Extract the [x, y] coordinate from the center of the cell holding the provided text.  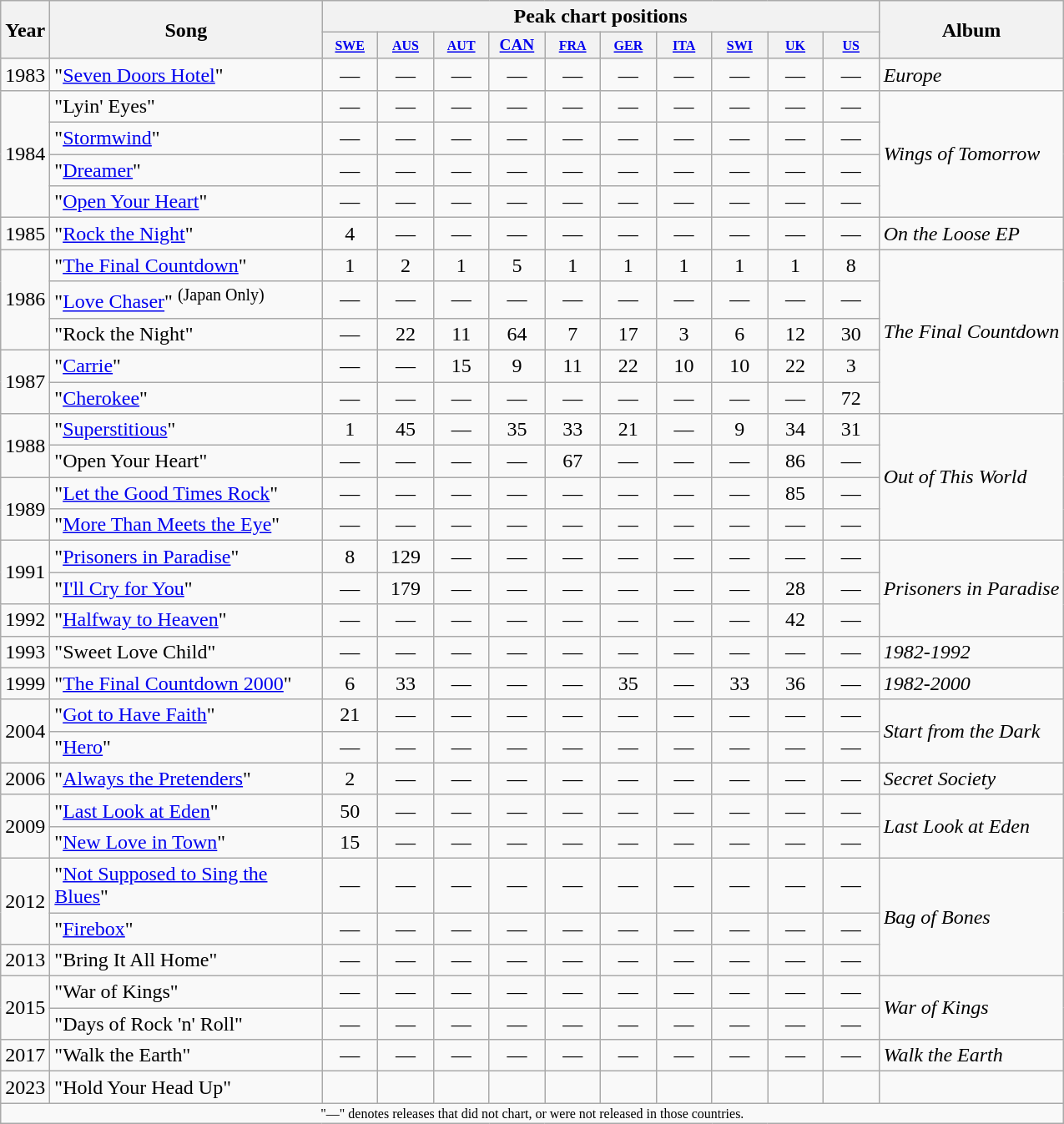
"Dreamer" [186, 170]
34 [796, 430]
Start from the Dark [971, 731]
"Carrie" [186, 366]
2012 [25, 901]
2017 [25, 1056]
1984 [25, 154]
"New Love in Town" [186, 842]
"Lyin' Eyes" [186, 107]
1992 [25, 620]
28 [796, 588]
2023 [25, 1087]
2009 [25, 826]
"War of Kings" [186, 992]
36 [796, 683]
"Let the Good Times Rock" [186, 493]
4 [350, 234]
"Firebox" [186, 929]
CAN [517, 46]
17 [629, 334]
1982-2000 [971, 683]
1993 [25, 652]
War of Kings [971, 1008]
50 [350, 810]
1986 [25, 300]
1983 [25, 74]
US [851, 46]
85 [796, 493]
ITA [684, 46]
Song [186, 30]
2004 [25, 731]
Walk the Earth [971, 1056]
5 [517, 265]
67 [572, 461]
Prisoners in Paradise [971, 588]
Secret Society [971, 779]
1989 [25, 509]
1991 [25, 572]
"I'll Cry for You" [186, 588]
"—" denotes releases that did not chart, or were not released in those countries. [532, 1113]
Year [25, 30]
2013 [25, 960]
"Walk the Earth" [186, 1056]
179 [406, 588]
"Hero" [186, 747]
Wings of Tomorrow [971, 154]
"Superstitious" [186, 430]
129 [406, 557]
"Always the Pretenders" [186, 779]
UK [796, 46]
Bag of Bones [971, 918]
SWE [350, 46]
SWI [739, 46]
"Days of Rock 'n' Roll" [186, 1024]
GER [629, 46]
"The Final Countdown 2000" [186, 683]
2006 [25, 779]
"Prisoners in Paradise" [186, 557]
Out of This World [971, 477]
1985 [25, 234]
Album [971, 30]
1982-1992 [971, 652]
31 [851, 430]
"Bring It All Home" [186, 960]
"The Final Countdown" [186, 265]
"Sweet Love Child" [186, 652]
45 [406, 430]
"Cherokee" [186, 398]
Peak chart positions [601, 17]
"Seven Doors Hotel" [186, 74]
"Halfway to Heaven" [186, 620]
FRA [572, 46]
2015 [25, 1008]
AUT [461, 46]
1988 [25, 446]
1999 [25, 683]
1987 [25, 382]
AUS [406, 46]
64 [517, 334]
The Final Countdown [971, 332]
86 [796, 461]
"Last Look at Eden" [186, 810]
"Got to Have Faith" [186, 715]
72 [851, 398]
42 [796, 620]
"Love Chaser" (Japan Only) [186, 300]
"Hold Your Head Up" [186, 1087]
12 [796, 334]
"Stormwind" [186, 139]
Europe [971, 74]
30 [851, 334]
On the Loose EP [971, 234]
Last Look at Eden [971, 826]
"More Than Meets the Eye" [186, 525]
"Not Supposed to Sing the Blues" [186, 886]
7 [572, 334]
